For the text-containing cell, return its midpoint in [x, y] coordinate format. 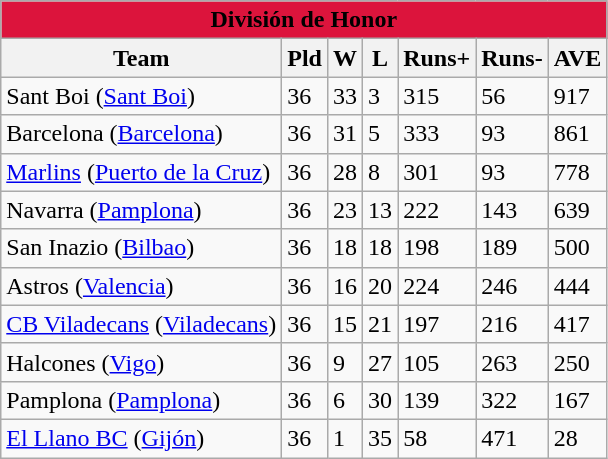
246 [512, 286]
Pamplona (Pamplona) [142, 400]
16 [344, 286]
301 [437, 172]
Runs- [512, 58]
CB Viladecans (Viladecans) [142, 324]
Pld [305, 58]
197 [437, 324]
778 [578, 172]
6 [344, 400]
58 [437, 438]
5 [380, 134]
639 [578, 210]
315 [437, 96]
13 [380, 210]
222 [437, 210]
263 [512, 362]
35 [380, 438]
500 [578, 248]
56 [512, 96]
Halcones (Vigo) [142, 362]
322 [512, 400]
Runs+ [437, 58]
333 [437, 134]
AVE [578, 58]
8 [380, 172]
División de Honor [304, 20]
Barcelona (Barcelona) [142, 134]
Marlins (Puerto de la Cruz) [142, 172]
417 [578, 324]
917 [578, 96]
15 [344, 324]
198 [437, 248]
Navarra (Pamplona) [142, 210]
167 [578, 400]
El Llano BC (Gijón) [142, 438]
143 [512, 210]
20 [380, 286]
224 [437, 286]
San Inazio (Bilbao) [142, 248]
1 [344, 438]
31 [344, 134]
23 [344, 210]
9 [344, 362]
W [344, 58]
139 [437, 400]
3 [380, 96]
444 [578, 286]
105 [437, 362]
Sant Boi (Sant Boi) [142, 96]
L [380, 58]
33 [344, 96]
27 [380, 362]
250 [578, 362]
471 [512, 438]
861 [578, 134]
189 [512, 248]
21 [380, 324]
216 [512, 324]
Astros (Valencia) [142, 286]
Team [142, 58]
30 [380, 400]
